Return the [X, Y] coordinate for the center point of the cell that contains the specified text.  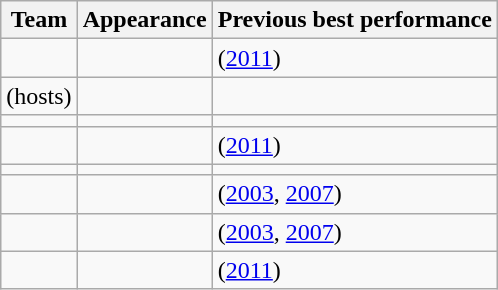
Previous best performance [354, 20]
Appearance [144, 20]
(hosts) [39, 96]
Team [39, 20]
